Pinpoint the cell where the given text exists, returning its [x, y] midpoint coordinate. 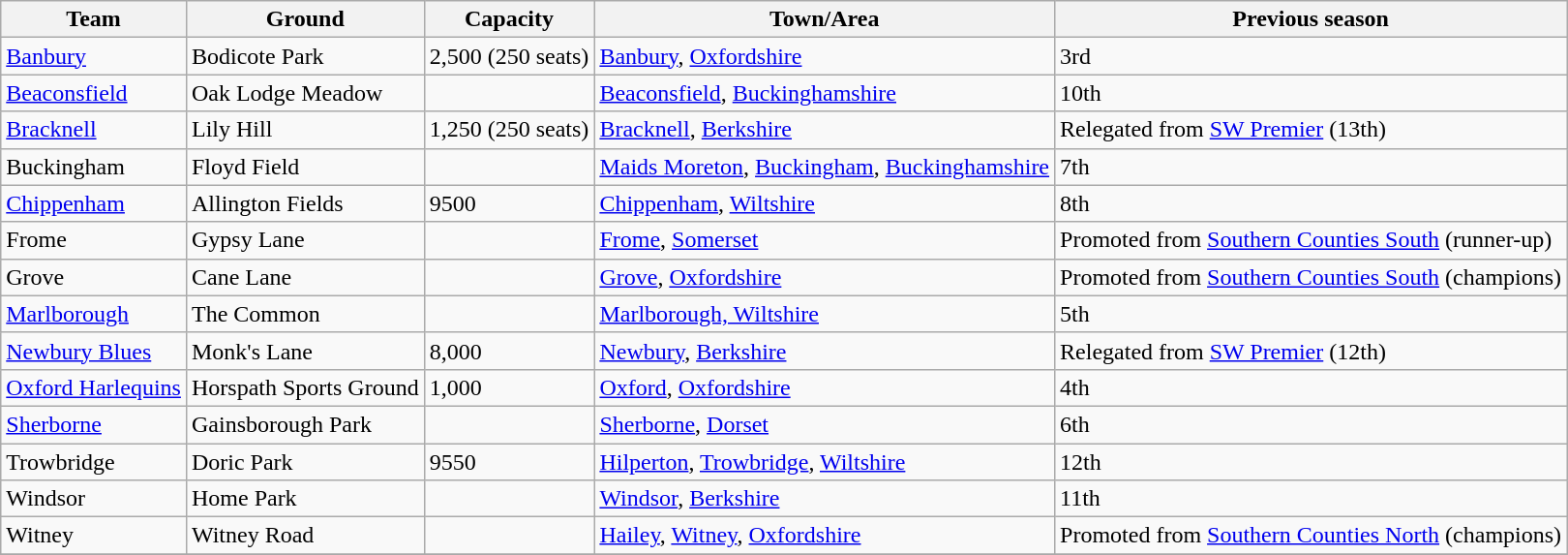
Bracknell, Berkshire [825, 130]
Beaconsfield, Buckinghamshire [825, 93]
Doric Park [305, 462]
1,000 [509, 387]
5th [1311, 314]
2,500 (250 seats) [509, 56]
Witney Road [305, 536]
Chippenham, Wiltshire [825, 203]
Marlborough [94, 314]
Monk's Lane [305, 351]
Frome, Somerset [825, 240]
Buckingham [94, 167]
Hailey, Witney, Oxfordshire [825, 536]
Relegated from SW Premier (13th) [1311, 130]
10th [1311, 93]
Ground [305, 19]
Grove [94, 277]
Banbury, Oxfordshire [825, 56]
9550 [509, 462]
Newbury, Berkshire [825, 351]
12th [1311, 462]
Oxford Harlequins [94, 387]
Relegated from SW Premier (12th) [1311, 351]
Frome [94, 240]
Oxford, Oxfordshire [825, 387]
Chippenham [94, 203]
Trowbridge [94, 462]
Horspath Sports Ground [305, 387]
Previous season [1311, 19]
Newbury Blues [94, 351]
4th [1311, 387]
1,250 (250 seats) [509, 130]
Team [94, 19]
Gypsy Lane [305, 240]
Floyd Field [305, 167]
Sherborne [94, 424]
Town/Area [825, 19]
6th [1311, 424]
Grove, Oxfordshire [825, 277]
Promoted from Southern Counties North (champions) [1311, 536]
Bracknell [94, 130]
8,000 [509, 351]
Lily Hill [305, 130]
Sherborne, Dorset [825, 424]
Marlborough, Wiltshire [825, 314]
Promoted from Southern Counties South (runner-up) [1311, 240]
9500 [509, 203]
7th [1311, 167]
Promoted from Southern Counties South (champions) [1311, 277]
Oak Lodge Meadow [305, 93]
Maids Moreton, Buckingham, Buckinghamshire [825, 167]
Hilperton, Trowbridge, Wiltshire [825, 462]
11th [1311, 499]
Allington Fields [305, 203]
Windsor [94, 499]
The Common [305, 314]
Gainsborough Park [305, 424]
Beaconsfield [94, 93]
Banbury [94, 56]
Home Park [305, 499]
Capacity [509, 19]
Witney [94, 536]
Bodicote Park [305, 56]
3rd [1311, 56]
8th [1311, 203]
Windsor, Berkshire [825, 499]
Cane Lane [305, 277]
